Scan for the cell matching the given text and deliver its (X, Y) coordinate at center. 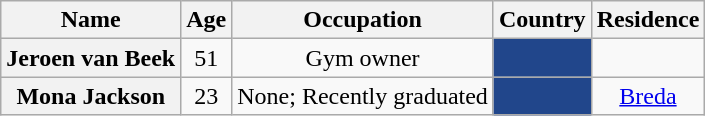
Residence (648, 20)
Gym owner (363, 58)
Country (542, 20)
Jeroen van Beek (91, 58)
Name (91, 20)
Age (206, 20)
Breda (648, 96)
None; Recently graduated (363, 96)
Mona Jackson (91, 96)
23 (206, 96)
Occupation (363, 20)
51 (206, 58)
